Provide the (X, Y) coordinate of the cell's center where the given text is located.  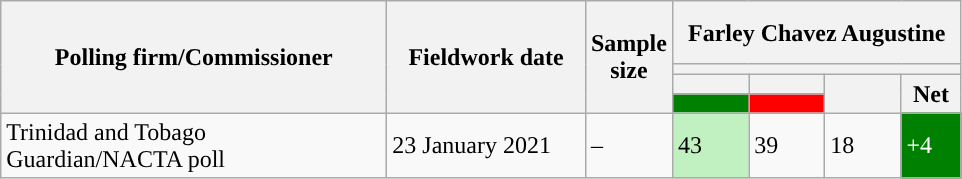
Trinidad and Tobago Guardian/NACTA poll (194, 146)
Farley Chavez Augustine (816, 32)
Polling firm/Commissioner (194, 57)
39 (787, 146)
Fieldwork date (486, 57)
18 (863, 146)
+4 (931, 146)
Net (931, 94)
43 (710, 146)
23 January 2021 (486, 146)
Sample size (628, 57)
– (628, 146)
